Identify which cell holds the provided text, then report its [x, y] central coordinate. 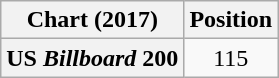
Position [231, 20]
US Billboard 200 [92, 58]
Chart (2017) [92, 20]
115 [231, 58]
